Return the (x, y) coordinate for the center point of the cell that contains the specified text.  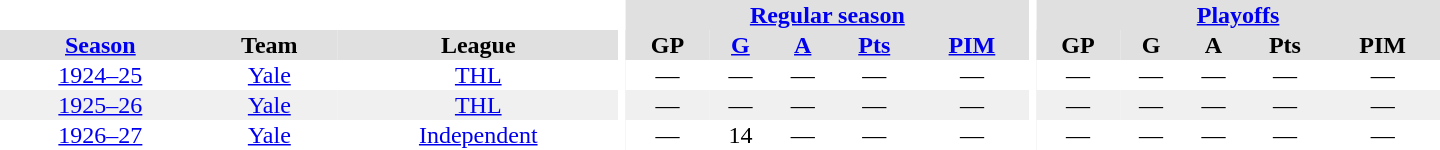
Regular season (827, 15)
1924–25 (100, 75)
Independent (478, 135)
Playoffs (1238, 15)
1925–26 (100, 105)
Season (100, 45)
Team (270, 45)
1926–27 (100, 135)
League (478, 45)
14 (740, 135)
